Output the (x, y) coordinate of the center of the cell containing the given text.  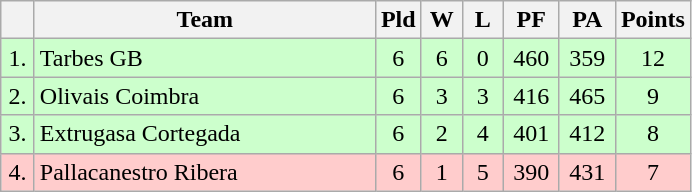
4. (18, 172)
9 (652, 96)
465 (587, 96)
3. (18, 134)
W (442, 20)
416 (531, 96)
Pld (398, 20)
PF (531, 20)
5 (482, 172)
401 (531, 134)
PA (587, 20)
412 (587, 134)
Points (652, 20)
Olivais Coimbra (204, 96)
Tarbes GB (204, 58)
390 (531, 172)
359 (587, 58)
2 (442, 134)
0 (482, 58)
Team (204, 20)
12 (652, 58)
Extrugasa Cortegada (204, 134)
1 (442, 172)
4 (482, 134)
7 (652, 172)
460 (531, 58)
8 (652, 134)
L (482, 20)
431 (587, 172)
1. (18, 58)
2. (18, 96)
Pallacanestro Ribera (204, 172)
